Search for the cell housing the specified text and yield its [x, y] center coordinate. 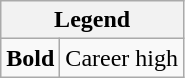
Bold [30, 58]
Career high [122, 58]
Legend [92, 20]
